Search for the cell housing the specified text and yield its [x, y] center coordinate. 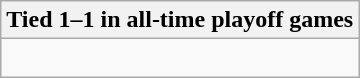
Tied 1–1 in all-time playoff games [180, 20]
